Return [x, y] of the center of cell containing provided text 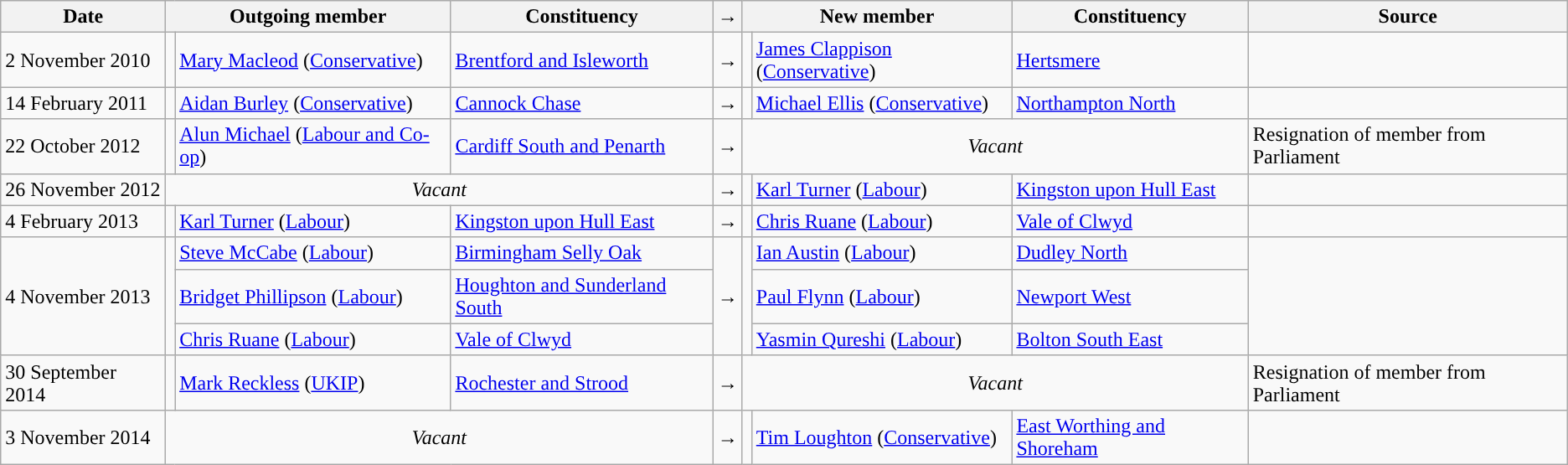
4 February 2013 [84, 221]
New member [877, 17]
Dudley North [1130, 253]
Date [84, 17]
Michael Ellis (Conservative) [881, 103]
Newport West [1130, 297]
Alun Michael (Labour and Co-op) [313, 146]
Mary Macleod (Conservative) [313, 60]
Steve McCabe (Labour) [313, 253]
Bridget Phillipson (Labour) [313, 297]
Aidan Burley (Conservative) [313, 103]
Houghton and Sunderland South [581, 297]
22 October 2012 [84, 146]
26 November 2012 [84, 189]
3 November 2014 [84, 437]
2 November 2010 [84, 60]
Cannock Chase [581, 103]
Birmingham Selly Oak [581, 253]
Tim Loughton (Conservative) [881, 437]
Brentford and Isleworth [581, 60]
Northampton North [1130, 103]
Cardiff South and Penarth [581, 146]
4 November 2013 [84, 297]
James Clappison (Conservative) [881, 60]
Hertsmere [1130, 60]
East Worthing and Shoreham [1130, 437]
Bolton South East [1130, 339]
Rochester and Strood [581, 382]
Ian Austin (Labour) [881, 253]
Yasmin Qureshi (Labour) [881, 339]
Paul Flynn (Labour) [881, 297]
Outgoing member [308, 17]
Source [1407, 17]
Mark Reckless (UKIP) [313, 382]
30 September 2014 [84, 382]
14 February 2011 [84, 103]
